For the text-containing cell, return its midpoint in [x, y] coordinate format. 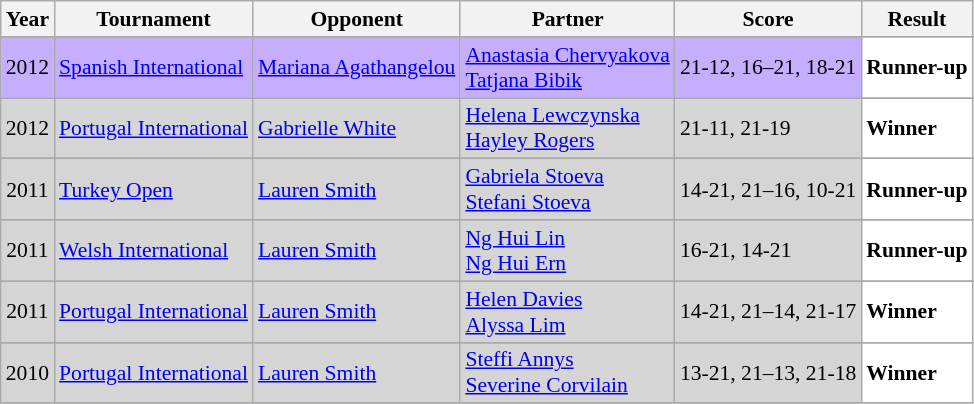
Gabrielle White [356, 128]
Year [28, 19]
Welsh International [154, 250]
Ng Hui Lin Ng Hui Ern [568, 250]
Helena Lewczynska Hayley Rogers [568, 128]
Mariana Agathangelou [356, 68]
16-21, 14-21 [768, 250]
Gabriela Stoeva Stefani Stoeva [568, 190]
Partner [568, 19]
Spanish International [154, 68]
Tournament [154, 19]
14-21, 21–16, 10-21 [768, 190]
21-12, 16–21, 18-21 [768, 68]
Helen Davies Alyssa Lim [568, 312]
Turkey Open [154, 190]
21-11, 21-19 [768, 128]
Steffi Annys Severine Corvilain [568, 372]
13-21, 21–13, 21-18 [768, 372]
Opponent [356, 19]
Anastasia Chervyakova Tatjana Bibik [568, 68]
Score [768, 19]
2010 [28, 372]
14-21, 21–14, 21-17 [768, 312]
Result [916, 19]
